Capture the cell that displays the provided text and extract its [x, y] central coordinate. 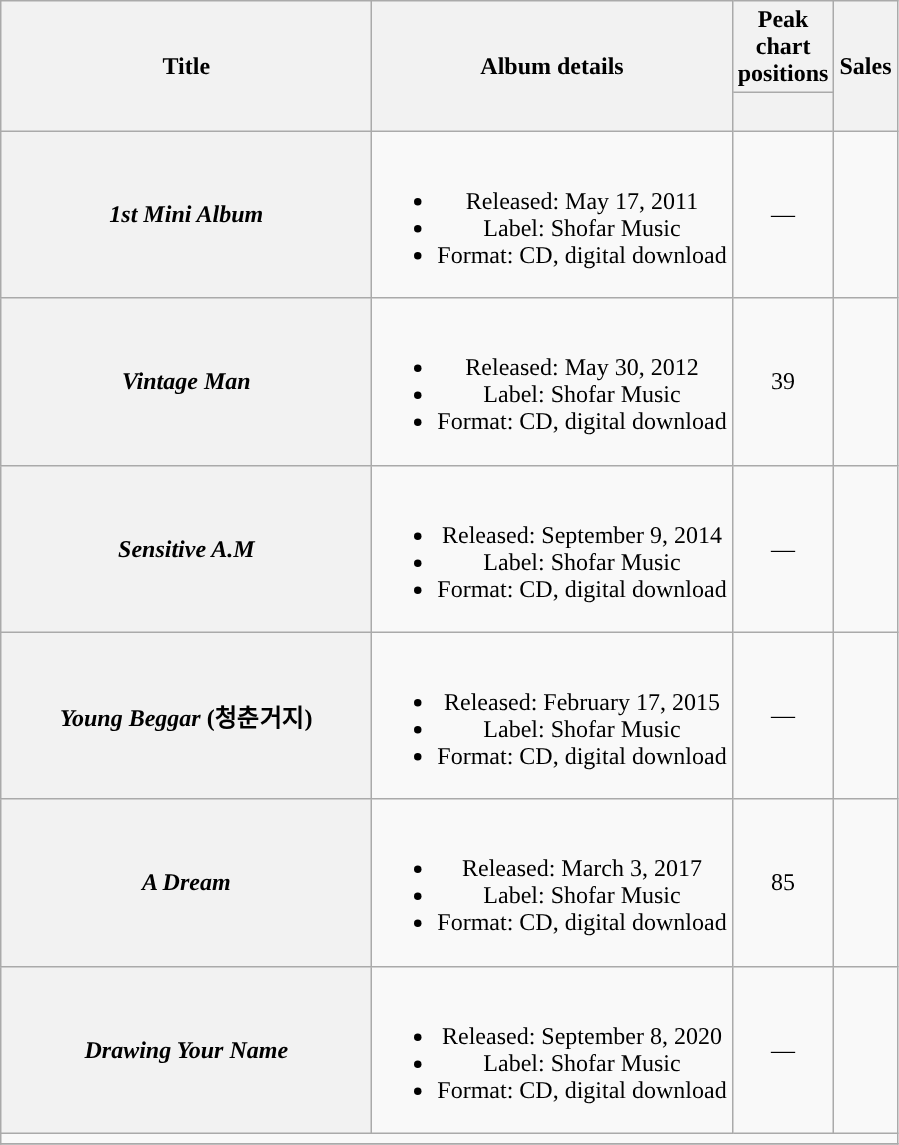
Released: February 17, 2015Label: Shofar MusicFormat: CD, digital download [552, 716]
Vintage Man [186, 382]
Sensitive A.M [186, 548]
A Dream [186, 882]
Album details [552, 66]
1st Mini Album [186, 214]
Drawing Your Name [186, 1050]
Peak chart positions [783, 47]
39 [783, 382]
Released: May 30, 2012Label: Shofar MusicFormat: CD, digital download [552, 382]
Title [186, 66]
Released: September 8, 2020Label: Shofar MusicFormat: CD, digital download [552, 1050]
Released: May 17, 2011Label: Shofar MusicFormat: CD, digital download [552, 214]
Released: September 9, 2014Label: Shofar MusicFormat: CD, digital download [552, 548]
Sales [866, 66]
Released: March 3, 2017Label: Shofar MusicFormat: CD, digital download [552, 882]
Young Beggar (청춘거지) [186, 716]
85 [783, 882]
